Search for the cell housing the specified text and yield its (X, Y) center coordinate. 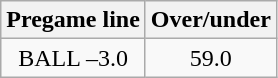
BALL –3.0 (74, 58)
59.0 (210, 58)
Over/under (210, 20)
Pregame line (74, 20)
